Locate the cell with the specified text and output its (x, y) center coordinate. 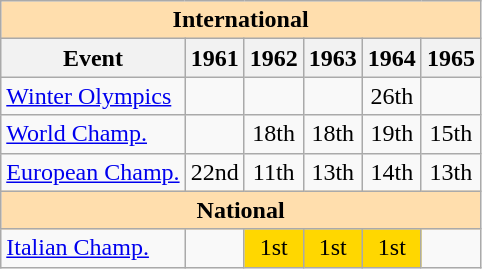
26th (392, 96)
Event (93, 58)
11th (274, 172)
National (241, 210)
World Champ. (93, 134)
1963 (332, 58)
15th (450, 134)
International (241, 20)
Italian Champ. (93, 248)
1964 (392, 58)
1961 (214, 58)
14th (392, 172)
19th (392, 134)
1962 (274, 58)
1965 (450, 58)
European Champ. (93, 172)
22nd (214, 172)
Winter Olympics (93, 96)
